Provide the (X, Y) coordinate of the cell's center where the given text is located.  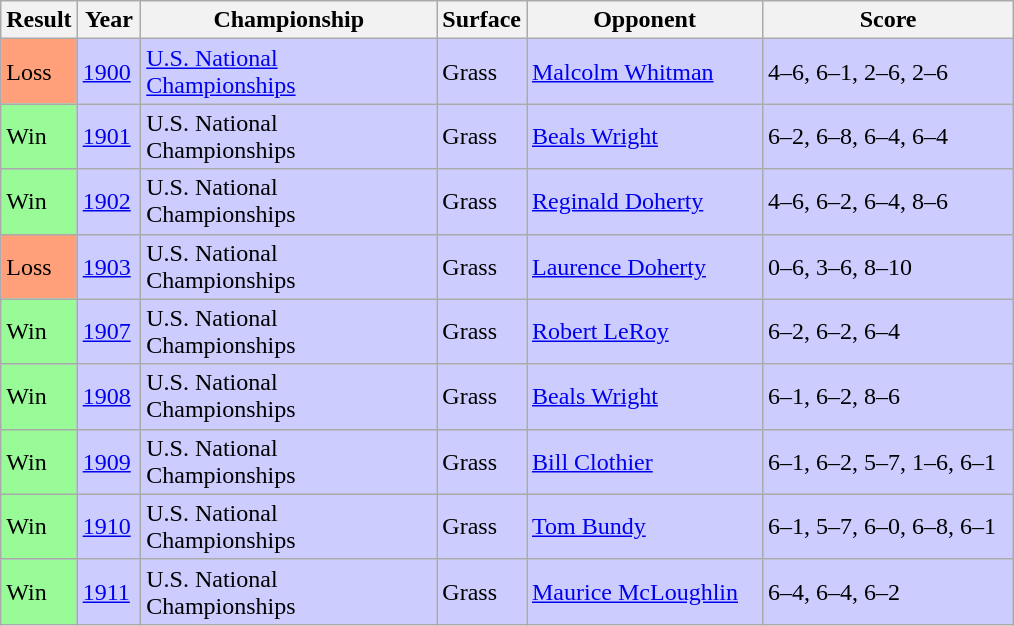
Malcolm Whitman (644, 72)
1907 (109, 332)
Tom Bundy (644, 526)
6–2, 6–2, 6–4 (888, 332)
6–1, 6–2, 5–7, 1–6, 6–1 (888, 462)
1909 (109, 462)
Result (39, 20)
1901 (109, 136)
1910 (109, 526)
6–1, 5–7, 6–0, 6–8, 6–1 (888, 526)
Year (109, 20)
4–6, 6–1, 2–6, 2–6 (888, 72)
6–2, 6–8, 6–4, 6–4 (888, 136)
Opponent (644, 20)
0–6, 3–6, 8–10 (888, 266)
1900 (109, 72)
1903 (109, 266)
Championship (289, 20)
Surface (482, 20)
Maurice McLoughlin (644, 592)
1908 (109, 396)
Robert LeRoy (644, 332)
Laurence Doherty (644, 266)
6–1, 6–2, 8–6 (888, 396)
1902 (109, 202)
4–6, 6–2, 6–4, 8–6 (888, 202)
Reginald Doherty (644, 202)
6–4, 6–4, 6–2 (888, 592)
Bill Clothier (644, 462)
1911 (109, 592)
Score (888, 20)
